Return [X, Y] of the center of cell containing provided text 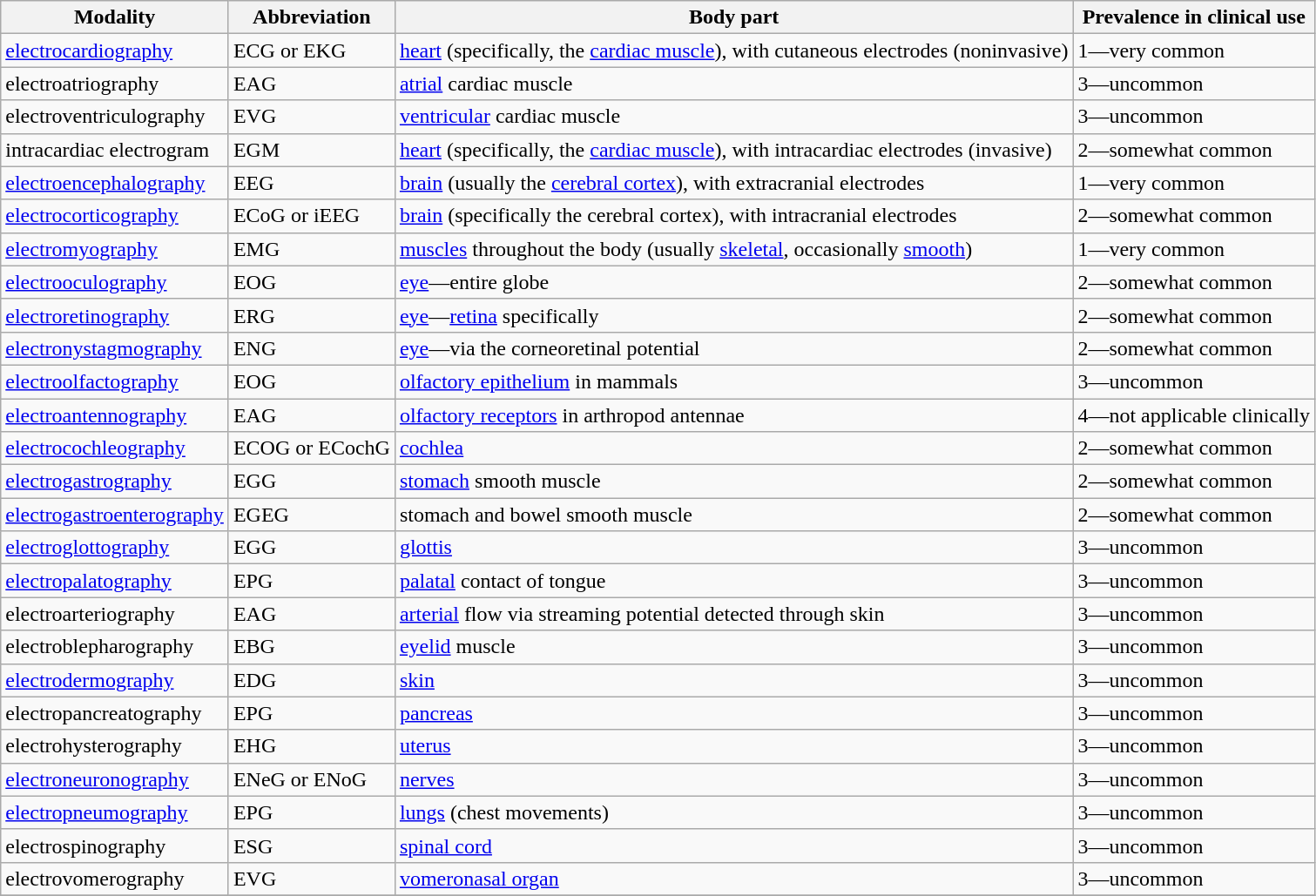
EDG [312, 680]
heart (specifically, the cardiac muscle), with intracardiac electrodes (invasive) [733, 150]
electropancreatography [115, 713]
EMG [312, 249]
atrial cardiac muscle [733, 84]
eye—via the corneoretinal potential [733, 348]
ECoG or iEEG [312, 216]
cochlea [733, 448]
electrocorticography [115, 216]
stomach and bowel smooth muscle [733, 515]
EEG [312, 183]
electroolfactography [115, 381]
ENG [312, 348]
electroneuronography [115, 779]
ECOG or ECochG [312, 448]
electroencephalography [115, 183]
arterial flow via streaming potential detected through skin [733, 614]
heart (specifically, the cardiac muscle), with cutaneous electrodes (noninvasive) [733, 51]
skin [733, 680]
electroblepharography [115, 647]
stomach smooth muscle [733, 482]
electroretinography [115, 315]
electrooculography [115, 282]
electrogastrography [115, 482]
eye—retina specifically [733, 315]
EGEG [312, 515]
Abbreviation [312, 17]
Modality [115, 17]
olfactory epithelium in mammals [733, 381]
ENeG or ENoG [312, 779]
electroglottography [115, 548]
electroantennography [115, 415]
electrospinography [115, 845]
ESG [312, 845]
4—not applicable clinically [1194, 415]
eyelid muscle [733, 647]
olfactory receptors in arthropod antennae [733, 415]
electrovomerography [115, 879]
intracardiac electrogram [115, 150]
electrogastroenterography [115, 515]
EHG [312, 746]
electroarteriography [115, 614]
nerves [733, 779]
spinal cord [733, 845]
electromyography [115, 249]
electrocardiography [115, 51]
lungs (chest movements) [733, 812]
palatal contact of tongue [733, 581]
electrohysterography [115, 746]
electropneumography [115, 812]
ERG [312, 315]
electroatriography [115, 84]
Body part [733, 17]
pancreas [733, 713]
eye—entire globe [733, 282]
muscles throughout the body (usually skeletal, occasionally smooth) [733, 249]
uterus [733, 746]
electronystagmography [115, 348]
EBG [312, 647]
glottis [733, 548]
brain (specifically the cerebral cortex), with intracranial electrodes [733, 216]
EGM [312, 150]
electrocochleography [115, 448]
electroventriculography [115, 117]
ECG or EKG [312, 51]
electrodermography [115, 680]
Prevalence in clinical use [1194, 17]
ventricular cardiac muscle [733, 117]
brain (usually the cerebral cortex), with extracranial electrodes [733, 183]
electropalatography [115, 581]
vomeronasal organ [733, 879]
